Pinpoint the cell where the given text exists, returning its [X, Y] midpoint coordinate. 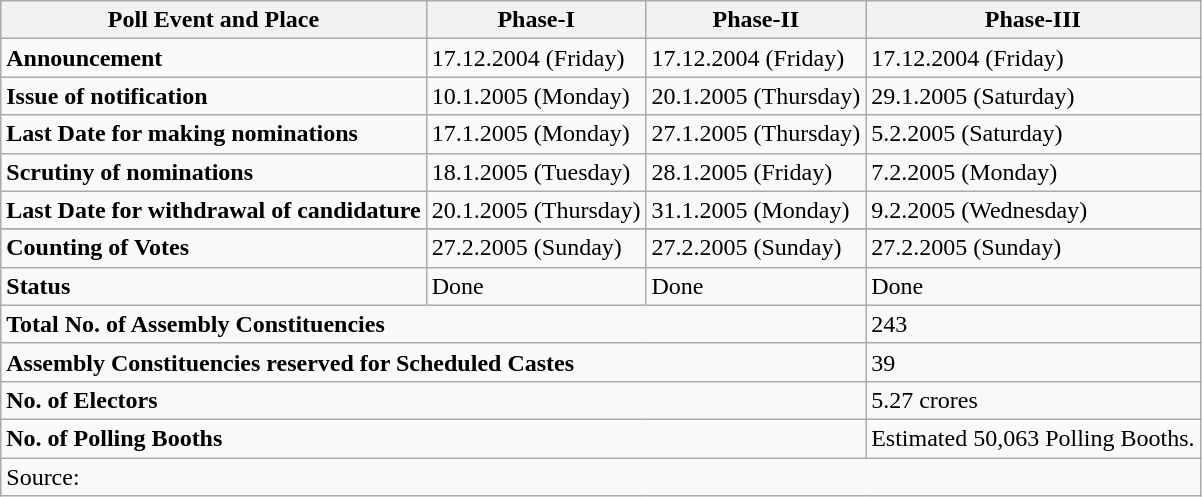
Announcement [214, 58]
Scrutiny of nominations [214, 172]
Source: [600, 477]
Last Date for making nominations [214, 134]
Assembly Constituencies reserved for Scheduled Castes [434, 362]
Issue of notification [214, 96]
Last Date for withdrawal of candidature [214, 210]
Status [214, 286]
No. of Polling Booths [434, 438]
5.2.2005 (Saturday) [1033, 134]
No. of Electors [434, 400]
39 [1033, 362]
28.1.2005 (Friday) [756, 172]
29.1.2005 (Saturday) [1033, 96]
Estimated 50,063 Polling Booths. [1033, 438]
Total No. of Assembly Constituencies [434, 324]
Phase-II [756, 20]
7.2.2005 (Monday) [1033, 172]
243 [1033, 324]
10.1.2005 (Monday) [536, 96]
Counting of Votes [214, 248]
Phase-III [1033, 20]
17.1.2005 (Monday) [536, 134]
5.27 crores [1033, 400]
18.1.2005 (Tuesday) [536, 172]
Phase-I [536, 20]
27.1.2005 (Thursday) [756, 134]
Poll Event and Place [214, 20]
31.1.2005 (Monday) [756, 210]
9.2.2005 (Wednesday) [1033, 210]
